Determine the [x, y] coordinate at the center of the cell enclosing the given text.  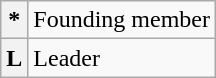
Leader [122, 58]
* [14, 20]
L [14, 58]
Founding member [122, 20]
